Identify which cell holds the provided text, then report its (x, y) central coordinate. 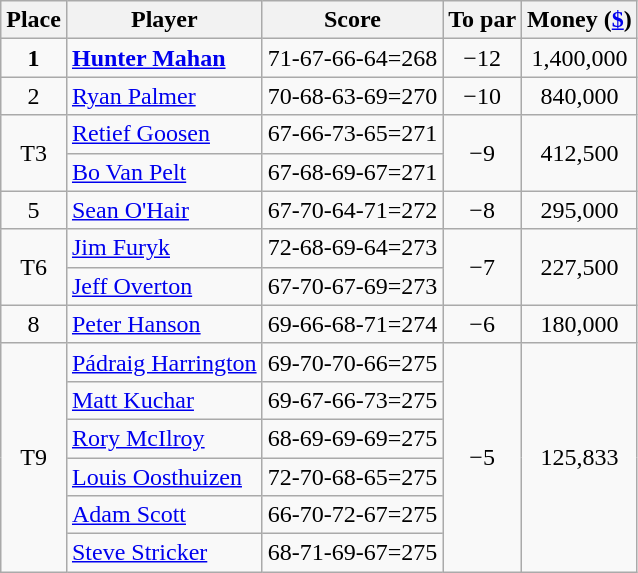
180,000 (580, 324)
−8 (482, 210)
67-66-73-65=271 (352, 134)
Adam Scott (164, 515)
67-70-64-71=272 (352, 210)
69-70-70-66=275 (352, 362)
412,500 (580, 153)
71-67-66-64=268 (352, 58)
Jeff Overton (164, 286)
72-70-68-65=275 (352, 477)
−9 (482, 153)
Louis Oosthuizen (164, 477)
Rory McIlroy (164, 438)
69-67-66-73=275 (352, 400)
Peter Hanson (164, 324)
−12 (482, 58)
To par (482, 20)
68-71-69-67=275 (352, 553)
T9 (34, 457)
Jim Furyk (164, 248)
227,500 (580, 267)
72-68-69-64=273 (352, 248)
Player (164, 20)
Hunter Mahan (164, 58)
T3 (34, 153)
Score (352, 20)
1,400,000 (580, 58)
Place (34, 20)
T6 (34, 267)
125,833 (580, 457)
68-69-69-69=275 (352, 438)
−6 (482, 324)
70-68-63-69=270 (352, 96)
66-70-72-67=275 (352, 515)
Sean O'Hair (164, 210)
Money ($) (580, 20)
Steve Stricker (164, 553)
Ryan Palmer (164, 96)
5 (34, 210)
840,000 (580, 96)
Matt Kuchar (164, 400)
1 (34, 58)
8 (34, 324)
295,000 (580, 210)
Bo Van Pelt (164, 172)
2 (34, 96)
−7 (482, 267)
67-68-69-67=271 (352, 172)
Retief Goosen (164, 134)
Pádraig Harrington (164, 362)
−10 (482, 96)
67-70-67-69=273 (352, 286)
69-66-68-71=274 (352, 324)
−5 (482, 457)
